Return (X, Y) of the center of cell containing provided text 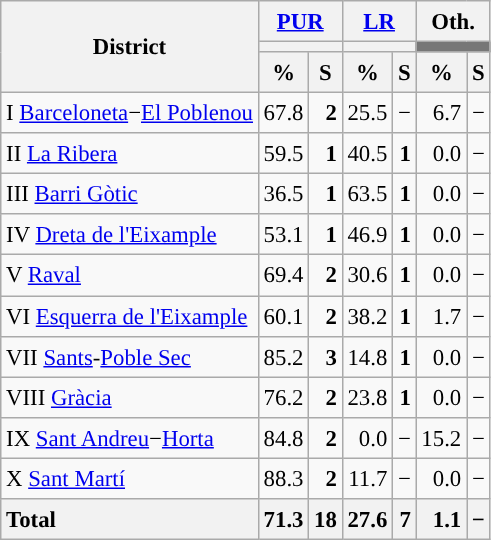
VI Esquerra de l'Eixample (130, 316)
63.5 (367, 194)
23.8 (367, 398)
6.7 (441, 114)
88.3 (283, 478)
X Sant Martí (130, 478)
38.2 (367, 316)
76.2 (283, 398)
53.1 (283, 234)
60.1 (283, 316)
3 (326, 356)
11.7 (367, 478)
30.6 (367, 276)
15.2 (441, 438)
VIII Gràcia (130, 398)
36.5 (283, 194)
IV Dreta de l'Eixample (130, 234)
18 (326, 520)
IX Sant Andreu−Horta (130, 438)
59.5 (283, 154)
LR (379, 22)
II La Ribera (130, 154)
46.9 (367, 234)
67.8 (283, 114)
1.1 (441, 520)
Oth. (453, 22)
7 (404, 520)
VII Sants-Poble Sec (130, 356)
25.5 (367, 114)
District (130, 47)
84.8 (283, 438)
III Barri Gòtic (130, 194)
Total (130, 520)
V Raval (130, 276)
71.3 (283, 520)
40.5 (367, 154)
69.4 (283, 276)
27.6 (367, 520)
PUR (300, 22)
85.2 (283, 356)
I Barceloneta−El Poblenou (130, 114)
1.7 (441, 316)
14.8 (367, 356)
